Return the (X, Y) coordinate for the center point of the cell that contains the specified text.  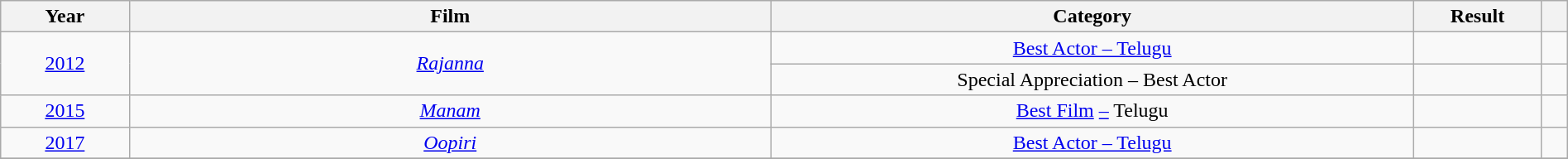
Best Film – Telugu (1092, 111)
Film (450, 17)
2012 (65, 64)
Rajanna (450, 64)
Special Appreciation – Best Actor (1092, 79)
Result (1477, 17)
Oopiri (450, 142)
Year (65, 17)
2015 (65, 111)
2017 (65, 142)
Manam (450, 111)
Category (1092, 17)
